Scan for the cell matching the given text and deliver its (X, Y) coordinate at center. 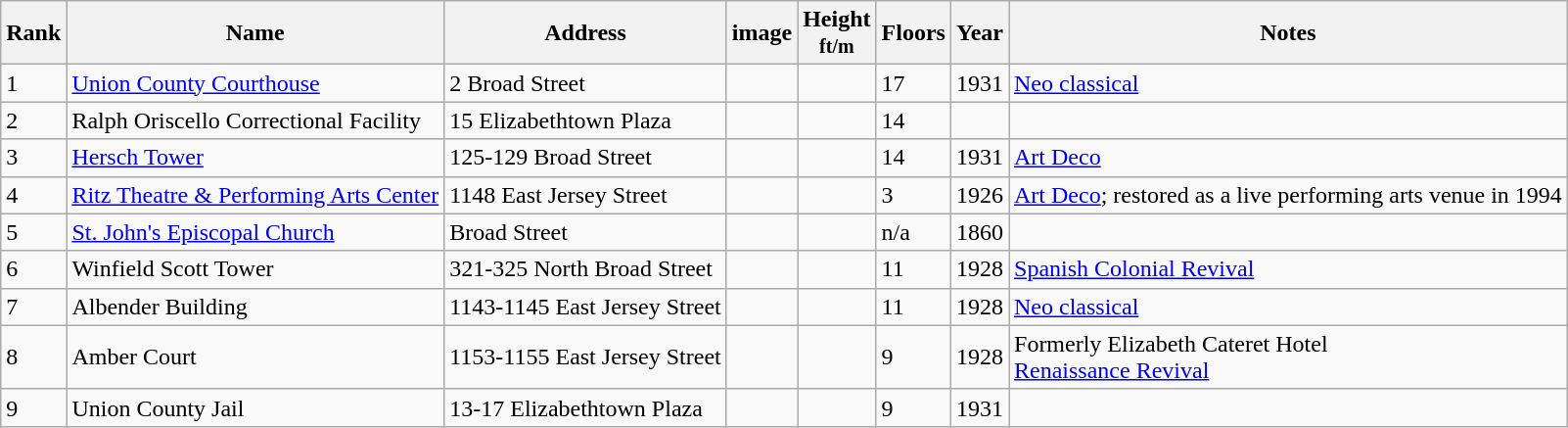
Union County Jail (255, 407)
2 (33, 120)
Winfield Scott Tower (255, 269)
Heightft/m (837, 33)
Formerly Elizabeth Cateret HotelRenaissance Revival (1288, 357)
4 (33, 195)
Ritz Theatre & Performing Arts Center (255, 195)
1143-1145 East Jersey Street (585, 307)
1153-1155 East Jersey Street (585, 357)
Floors (913, 33)
5 (33, 232)
Broad Street (585, 232)
6 (33, 269)
Spanish Colonial Revival (1288, 269)
Art Deco (1288, 158)
125-129 Broad Street (585, 158)
17 (913, 83)
1148 East Jersey Street (585, 195)
2 Broad Street (585, 83)
1860 (979, 232)
1 (33, 83)
15 Elizabethtown Plaza (585, 120)
Name (255, 33)
Hersch Tower (255, 158)
13-17 Elizabethtown Plaza (585, 407)
321-325 North Broad Street (585, 269)
Ralph Oriscello Correctional Facility (255, 120)
Rank (33, 33)
image (761, 33)
7 (33, 307)
St. John's Episcopal Church (255, 232)
Address (585, 33)
8 (33, 357)
Art Deco; restored as a live performing arts venue in 1994 (1288, 195)
1926 (979, 195)
Amber Court (255, 357)
Year (979, 33)
Albender Building (255, 307)
n/a (913, 232)
Notes (1288, 33)
Union County Courthouse (255, 83)
